Pinpoint the cell where the given text exists, returning its [x, y] midpoint coordinate. 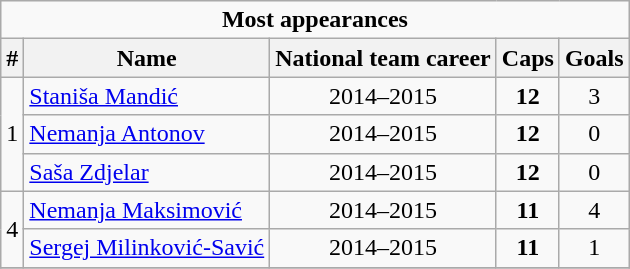
Goals [594, 58]
Caps [528, 58]
Most appearances [315, 20]
Nemanja Maksimović [147, 210]
Staniša Mandić [147, 96]
Name [147, 58]
3 [594, 96]
Sergej Milinković-Savić [147, 248]
Nemanja Antonov [147, 134]
National team career [384, 58]
Saša Zdjelar [147, 172]
# [12, 58]
